Find where the given text appears and provide that cell's center as (X, Y) coordinate. 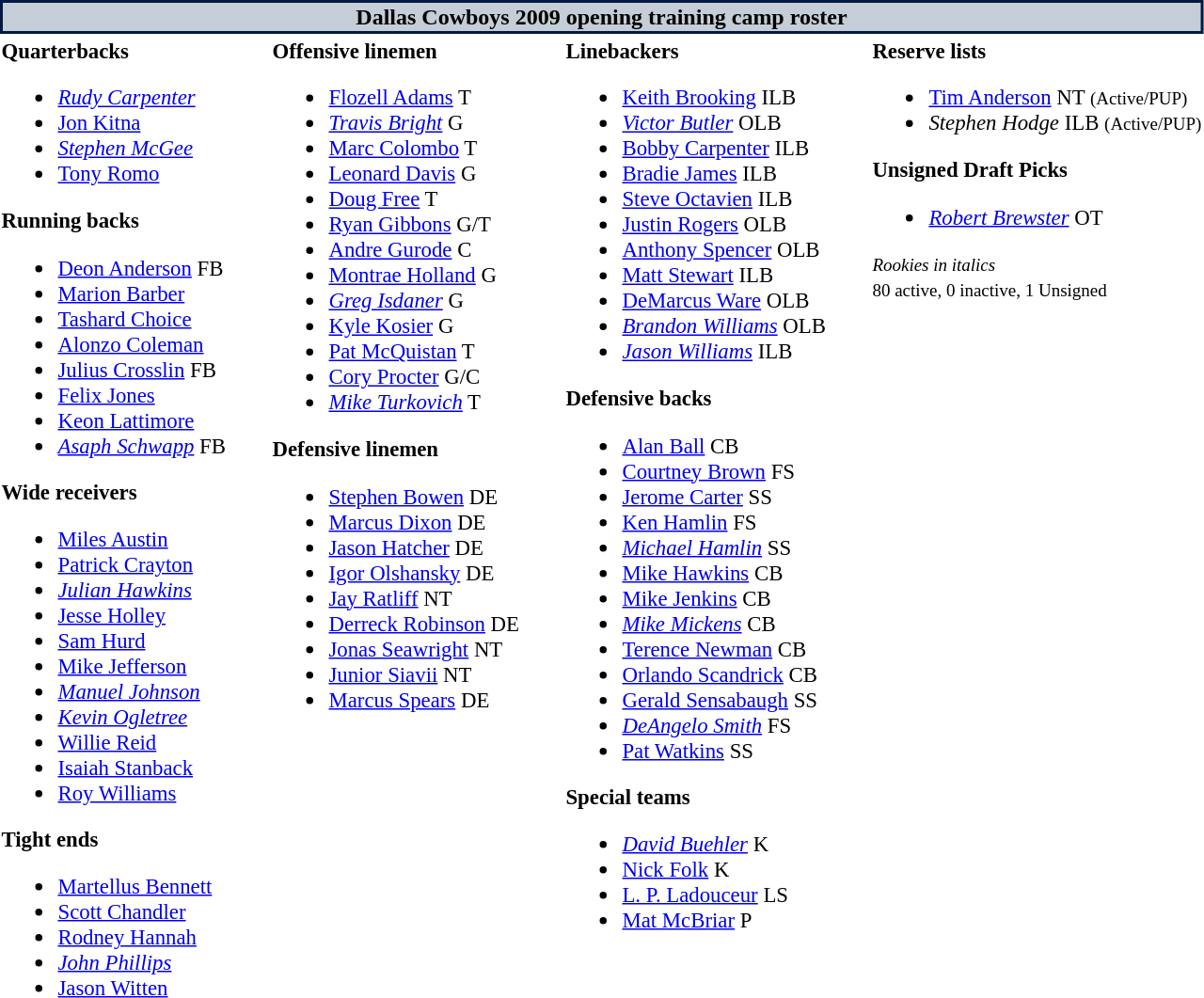
Dallas Cowboys 2009 opening training camp roster (602, 17)
